Capture the cell that displays the provided text and extract its (X, Y) central coordinate. 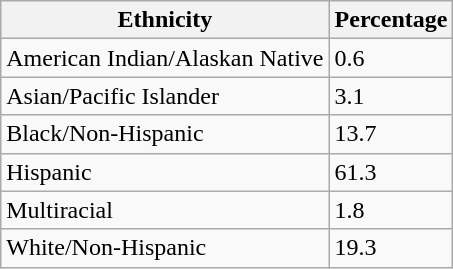
Black/Non-Hispanic (165, 134)
Multiracial (165, 210)
Ethnicity (165, 20)
Hispanic (165, 172)
Asian/Pacific Islander (165, 96)
61.3 (391, 172)
1.8 (391, 210)
American Indian/Alaskan Native (165, 58)
Percentage (391, 20)
13.7 (391, 134)
White/Non-Hispanic (165, 248)
3.1 (391, 96)
0.6 (391, 58)
19.3 (391, 248)
